Find where the given text appears and provide that cell's center as [X, Y] coordinate. 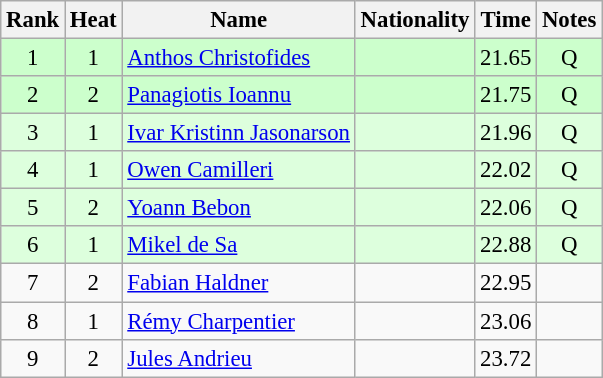
7 [33, 283]
Notes [570, 20]
21.75 [506, 95]
22.02 [506, 170]
22.88 [506, 245]
Rank [33, 20]
6 [33, 245]
Mikel de Sa [238, 245]
Time [506, 20]
Panagiotis Ioannu [238, 95]
Ivar Kristinn Jasonarson [238, 133]
21.65 [506, 58]
Name [238, 20]
Fabian Haldner [238, 283]
Owen Camilleri [238, 170]
4 [33, 170]
Nationality [414, 20]
21.96 [506, 133]
Jules Andrieu [238, 358]
23.72 [506, 358]
8 [33, 321]
Anthos Christofides [238, 58]
22.95 [506, 283]
Yoann Bebon [238, 208]
23.06 [506, 321]
Heat [94, 20]
22.06 [506, 208]
9 [33, 358]
5 [33, 208]
3 [33, 133]
Rémy Charpentier [238, 321]
